Detect which cell encompasses the target text, then output its (x, y) center coordinate. 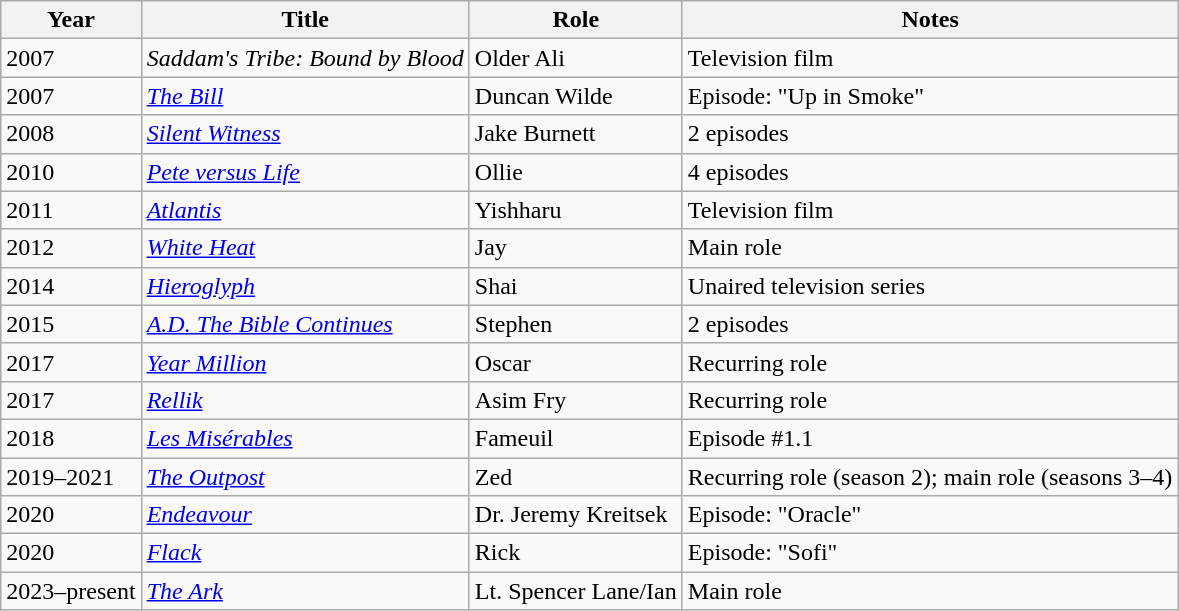
4 episodes (930, 172)
Episode: "Up in Smoke" (930, 96)
Jake Burnett (576, 134)
Episode #1.1 (930, 438)
Duncan Wilde (576, 96)
Oscar (576, 362)
Older Ali (576, 58)
Saddam's Tribe: Bound by Blood (305, 58)
Jay (576, 248)
Zed (576, 477)
Hieroglyph (305, 286)
2011 (71, 210)
A.D. The Bible Continues (305, 324)
White Heat (305, 248)
Ollie (576, 172)
Dr. Jeremy Kreitsek (576, 515)
Rick (576, 553)
Silent Witness (305, 134)
2023–present (71, 591)
Yishharu (576, 210)
Rellik (305, 400)
The Ark (305, 591)
Title (305, 20)
The Bill (305, 96)
Shai (576, 286)
Episode: "Oracle" (930, 515)
Recurring role (season 2); main role (seasons 3–4) (930, 477)
Notes (930, 20)
Fameuil (576, 438)
Flack (305, 553)
Year Million (305, 362)
2019–2021 (71, 477)
Pete versus Life (305, 172)
2014 (71, 286)
Endeavour (305, 515)
Lt. Spencer Lane/Ian (576, 591)
The Outpost (305, 477)
Role (576, 20)
2018 (71, 438)
2010 (71, 172)
2015 (71, 324)
Atlantis (305, 210)
2012 (71, 248)
Stephen (576, 324)
Episode: "Sofi" (930, 553)
Unaired television series (930, 286)
2008 (71, 134)
Year (71, 20)
Asim Fry (576, 400)
Les Misérables (305, 438)
